From the cell containing the given text, extract its center point as (x, y) coordinate. 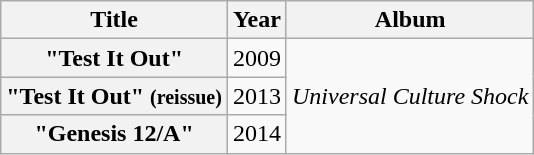
Title (114, 20)
Year (256, 20)
"Genesis 12/A" (114, 134)
2013 (256, 96)
2014 (256, 134)
"Test It Out" (reissue) (114, 96)
2009 (256, 58)
Universal Culture Shock (410, 96)
Album (410, 20)
"Test It Out" (114, 58)
